From the cell containing the given text, extract its center point as [X, Y] coordinate. 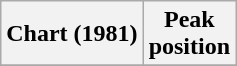
Peakposition [189, 34]
Chart (1981) [72, 34]
